From the cell containing the given text, extract its center point as (X, Y) coordinate. 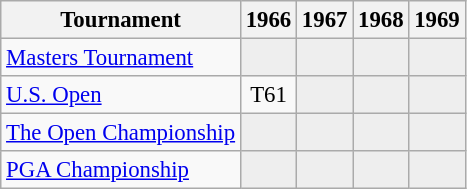
1966 (268, 20)
1967 (325, 20)
Masters Tournament (121, 58)
PGA Championship (121, 170)
The Open Championship (121, 133)
1968 (381, 20)
T61 (268, 95)
Tournament (121, 20)
U.S. Open (121, 95)
1969 (437, 20)
